Capture the cell that displays the provided text and extract its [X, Y] central coordinate. 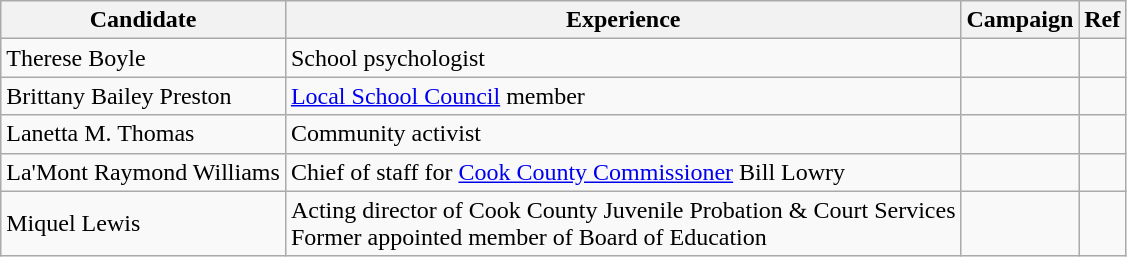
Acting director of Cook County Juvenile Probation & Court ServicesFormer appointed member of Board of Education [623, 224]
Community activist [623, 134]
Chief of staff for Cook County Commissioner Bill Lowry [623, 172]
Candidate [144, 20]
Local School Council member [623, 96]
Lanetta M. Thomas [144, 134]
Therese Boyle [144, 58]
Campaign [1020, 20]
Experience [623, 20]
La'Mont Raymond Williams [144, 172]
School psychologist [623, 58]
Brittany Bailey Preston [144, 96]
Ref [1102, 20]
Miquel Lewis [144, 224]
